From the cell containing the given text, extract its center point as [x, y] coordinate. 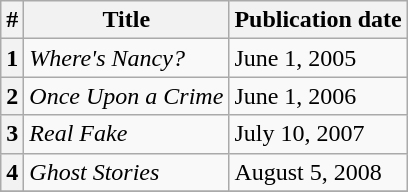
3 [12, 134]
# [12, 20]
Real Fake [126, 134]
Where's Nancy? [126, 58]
2 [12, 96]
Once Upon a Crime [126, 96]
4 [12, 172]
June 1, 2005 [318, 58]
June 1, 2006 [318, 96]
August 5, 2008 [318, 172]
July 10, 2007 [318, 134]
1 [12, 58]
Title [126, 20]
Ghost Stories [126, 172]
Publication date [318, 20]
